Return [X, Y] of the center of cell containing provided text 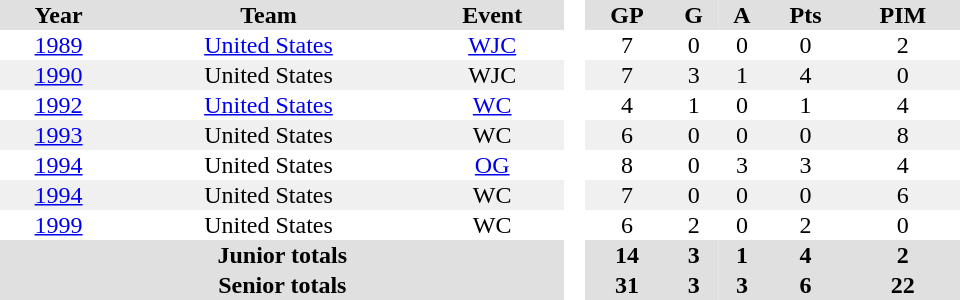
A [742, 15]
Year [58, 15]
Team [268, 15]
1992 [58, 105]
1989 [58, 45]
Pts [805, 15]
OG [492, 165]
1999 [58, 225]
1993 [58, 135]
31 [626, 285]
Junior totals [282, 255]
GP [626, 15]
Event [492, 15]
PIM [903, 15]
1990 [58, 75]
Senior totals [282, 285]
22 [903, 285]
14 [626, 255]
G [694, 15]
